For the text-containing cell, return its midpoint in [X, Y] coordinate format. 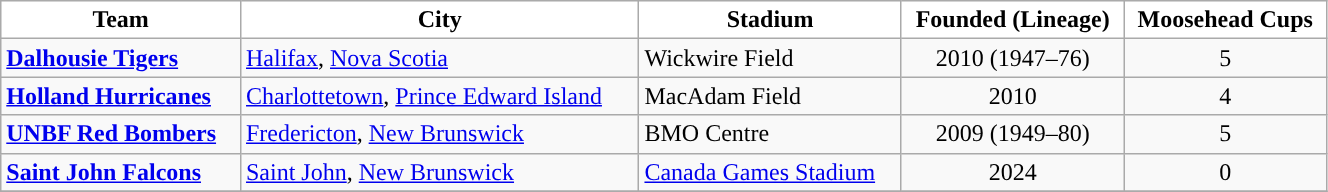
Holland Hurricanes [121, 96]
2010 (1947–76) [1012, 58]
2010 [1012, 96]
City [439, 20]
Saint John Falcons [121, 172]
BMO Centre [770, 134]
Saint John, New Brunswick [439, 172]
Canada Games Stadium [770, 172]
UNBF Red Bombers [121, 134]
Moosehead Cups [1225, 20]
Team [121, 20]
4 [1225, 96]
MacAdam Field [770, 96]
Founded (Lineage) [1012, 20]
0 [1225, 172]
2009 (1949–80) [1012, 134]
Charlottetown, Prince Edward Island [439, 96]
2024 [1012, 172]
Stadium [770, 20]
Dalhousie Tigers [121, 58]
Fredericton, New Brunswick [439, 134]
Halifax, Nova Scotia [439, 58]
Wickwire Field [770, 58]
